Find where the given text appears and provide that cell's center as [X, Y] coordinate. 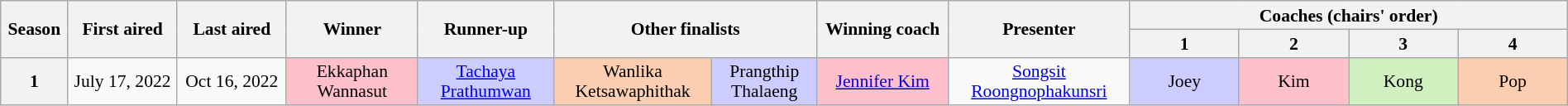
Kim [1293, 81]
Presenter [1039, 29]
Last aired [232, 29]
Tachaya Prathumwan [485, 81]
Kong [1403, 81]
Joey [1184, 81]
Winning coach [883, 29]
Winner [352, 29]
Other finalists [686, 29]
Oct 16, 2022 [232, 81]
Pop [1513, 81]
First aired [122, 29]
Coaches (chairs' order) [1348, 15]
Runner-up [485, 29]
4 [1513, 43]
Prangthip Thalaeng [764, 81]
Songsit Roongnophakunsri [1039, 81]
Wanlika Ketsawaphithak [633, 81]
Jennifer Kim [883, 81]
Ekkaphan Wannasut [352, 81]
3 [1403, 43]
2 [1293, 43]
July 17, 2022 [122, 81]
Season [35, 29]
